Capture the cell that displays the provided text and extract its [x, y] central coordinate. 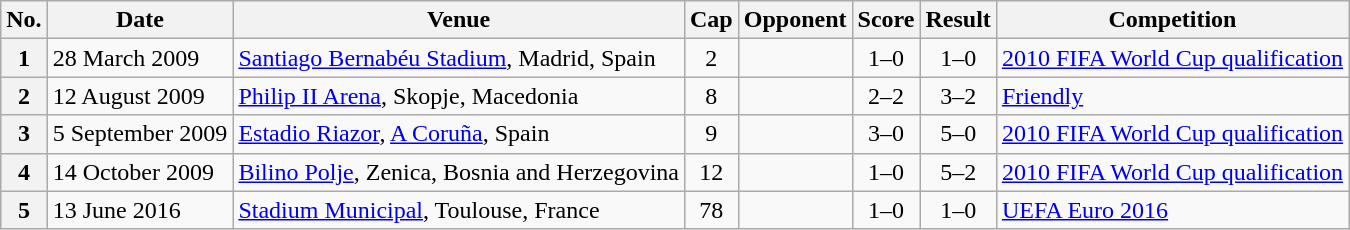
Venue [459, 20]
Bilino Polje, Zenica, Bosnia and Herzegovina [459, 172]
12 [711, 172]
13 June 2016 [140, 210]
3 [24, 134]
Result [958, 20]
28 March 2009 [140, 58]
No. [24, 20]
4 [24, 172]
5–2 [958, 172]
Opponent [795, 20]
12 August 2009 [140, 96]
Competition [1172, 20]
3–2 [958, 96]
1 [24, 58]
Estadio Riazor, A Coruña, Spain [459, 134]
Santiago Bernabéu Stadium, Madrid, Spain [459, 58]
8 [711, 96]
5–0 [958, 134]
5 September 2009 [140, 134]
Date [140, 20]
Score [886, 20]
3–0 [886, 134]
UEFA Euro 2016 [1172, 210]
Philip II Arena, Skopje, Macedonia [459, 96]
Stadium Municipal, Toulouse, France [459, 210]
2–2 [886, 96]
5 [24, 210]
14 October 2009 [140, 172]
Cap [711, 20]
Friendly [1172, 96]
78 [711, 210]
9 [711, 134]
